Identify which cell holds the provided text, then report its [X, Y] central coordinate. 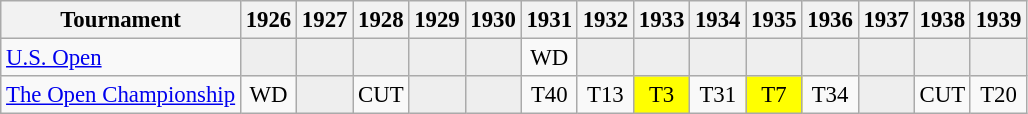
T20 [998, 95]
T13 [605, 95]
T40 [549, 95]
T3 [661, 95]
U.S. Open [121, 58]
1937 [886, 20]
1931 [549, 20]
Tournament [121, 20]
1930 [493, 20]
1932 [605, 20]
1936 [830, 20]
1926 [268, 20]
1927 [325, 20]
1939 [998, 20]
The Open Championship [121, 95]
1935 [774, 20]
T7 [774, 95]
1933 [661, 20]
1938 [942, 20]
T34 [830, 95]
1929 [437, 20]
1934 [718, 20]
1928 [381, 20]
T31 [718, 95]
